Determine the [X, Y] coordinate at the center of the cell enclosing the given text.  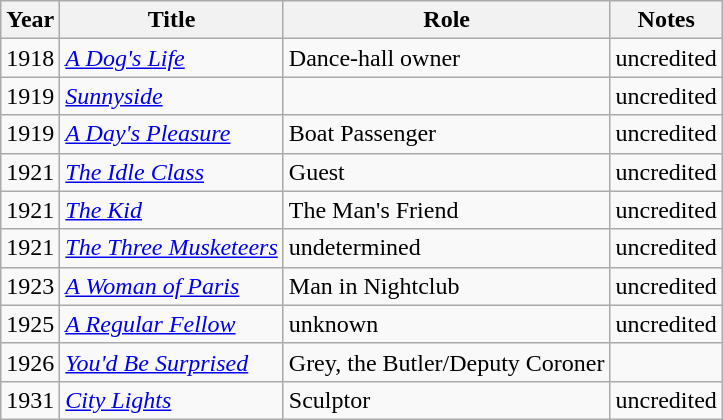
Guest [446, 172]
Dance-hall owner [446, 58]
1923 [30, 286]
Boat Passenger [446, 134]
A Dog's Life [172, 58]
Sculptor [446, 400]
Notes [666, 20]
1931 [30, 400]
The Man's Friend [446, 210]
City Lights [172, 400]
1926 [30, 362]
The Kid [172, 210]
1925 [30, 324]
The Three Musketeers [172, 248]
A Regular Fellow [172, 324]
Role [446, 20]
unknown [446, 324]
1918 [30, 58]
Grey, the Butler/Deputy Coroner [446, 362]
The Idle Class [172, 172]
You'd Be Surprised [172, 362]
Year [30, 20]
A Woman of Paris [172, 286]
A Day's Pleasure [172, 134]
undetermined [446, 248]
Man in Nightclub [446, 286]
Sunnyside [172, 96]
Title [172, 20]
